Output the [x, y] coordinate of the center of the cell containing the given text.  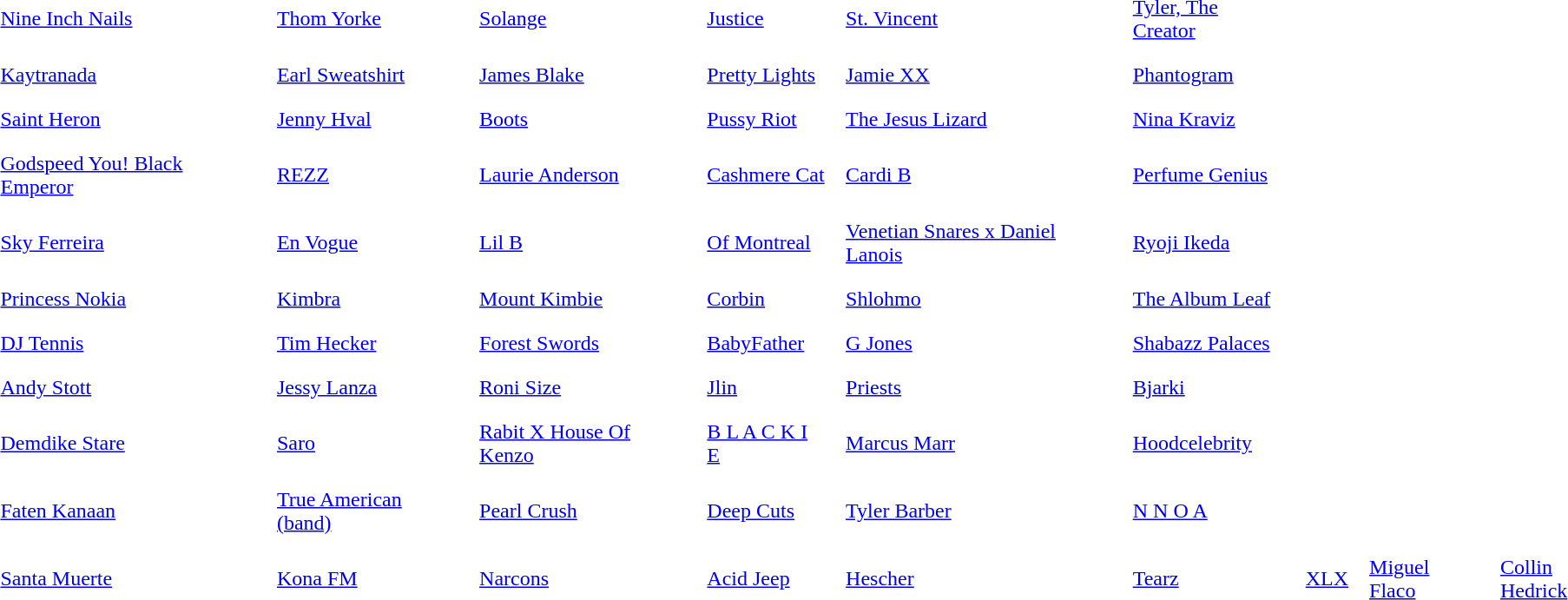
Earl Sweatshirt [367, 75]
Perfume Genius [1209, 175]
Jlin [766, 387]
Phantogram [1209, 75]
Boots [583, 119]
Laurie Anderson [583, 175]
Roni Size [583, 387]
Saro [367, 443]
N N O A [1209, 511]
Mount Kimbie [583, 299]
Jessy Lanza [367, 387]
Nina Kraviz [1209, 119]
Pussy Riot [766, 119]
The Jesus Lizard [979, 119]
Forest Swords [583, 343]
James Blake [583, 75]
Lil B [583, 243]
Venetian Snares x Daniel Lanois [979, 243]
Corbin [766, 299]
Rabit X House Of Kenzo [583, 443]
Deep Cuts [766, 511]
The Album Leaf [1209, 299]
Priests [979, 387]
Jenny Hval [367, 119]
Hoodcelebrity [1209, 443]
Tyler Barber [979, 511]
True American (band) [367, 511]
Ryoji Ikeda [1209, 243]
Pretty Lights [766, 75]
G Jones [979, 343]
Marcus Marr [979, 443]
Tim Hecker [367, 343]
Shlohmo [979, 299]
B L A C K I E [766, 443]
Kimbra [367, 299]
Shabazz Palaces [1209, 343]
En Vogue [367, 243]
Pearl Crush [583, 511]
Cardi B [979, 175]
REZZ [367, 175]
Bjarki [1209, 387]
BabyFather [766, 343]
Cashmere Cat [766, 175]
Of Montreal [766, 243]
Jamie XX [979, 75]
